Extract the [X, Y] coordinate from the center of the cell holding the provided text.  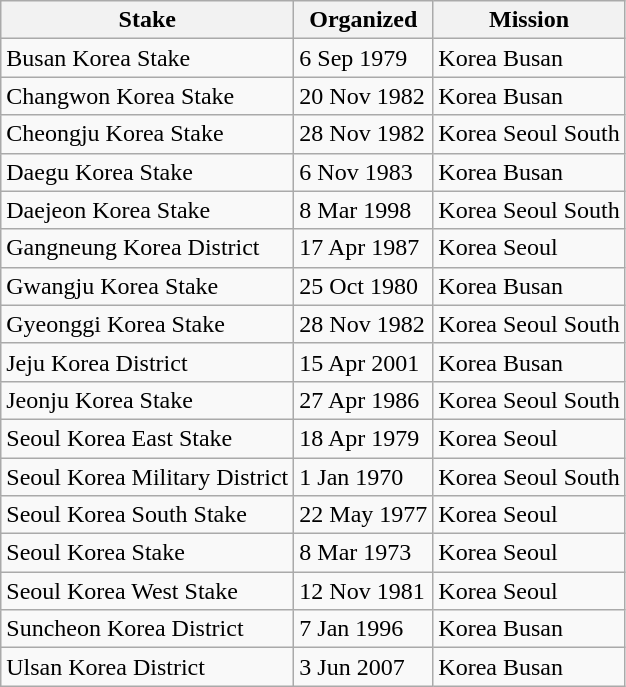
Stake [148, 20]
20 Nov 1982 [364, 96]
8 Mar 1998 [364, 210]
Gyeonggi Korea Stake [148, 324]
25 Oct 1980 [364, 286]
Daejeon Korea Stake [148, 210]
18 Apr 1979 [364, 438]
27 Apr 1986 [364, 400]
Jeonju Korea Stake [148, 400]
1 Jan 1970 [364, 477]
Seoul Korea East Stake [148, 438]
Seoul Korea West Stake [148, 591]
Daegu Korea Stake [148, 172]
12 Nov 1981 [364, 591]
8 Mar 1973 [364, 553]
Mission [529, 20]
22 May 1977 [364, 515]
Jeju Korea District [148, 362]
Busan Korea Stake [148, 58]
Seoul Korea Military District [148, 477]
Seoul Korea South Stake [148, 515]
Cheongju Korea Stake [148, 134]
Gwangju Korea Stake [148, 286]
Organized [364, 20]
6 Sep 1979 [364, 58]
Ulsan Korea District [148, 667]
7 Jan 1996 [364, 629]
Seoul Korea Stake [148, 553]
Suncheon Korea District [148, 629]
17 Apr 1987 [364, 248]
Gangneung Korea District [148, 248]
15 Apr 2001 [364, 362]
6 Nov 1983 [364, 172]
Changwon Korea Stake [148, 96]
3 Jun 2007 [364, 667]
